Identify which cell holds the provided text, then report its (x, y) central coordinate. 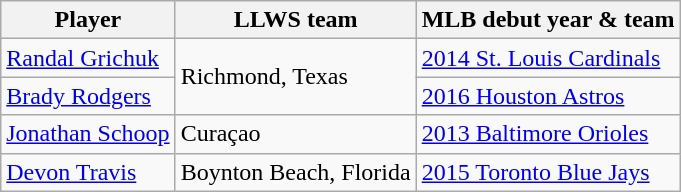
LLWS team (296, 20)
Brady Rodgers (88, 96)
2013 Baltimore Orioles (548, 134)
Richmond, Texas (296, 77)
Jonathan Schoop (88, 134)
Player (88, 20)
MLB debut year & team (548, 20)
Randal Grichuk (88, 58)
Boynton Beach, Florida (296, 172)
2014 St. Louis Cardinals (548, 58)
Curaçao (296, 134)
Devon Travis (88, 172)
2016 Houston Astros (548, 96)
2015 Toronto Blue Jays (548, 172)
